Identify which cell holds the provided text, then report its [X, Y] central coordinate. 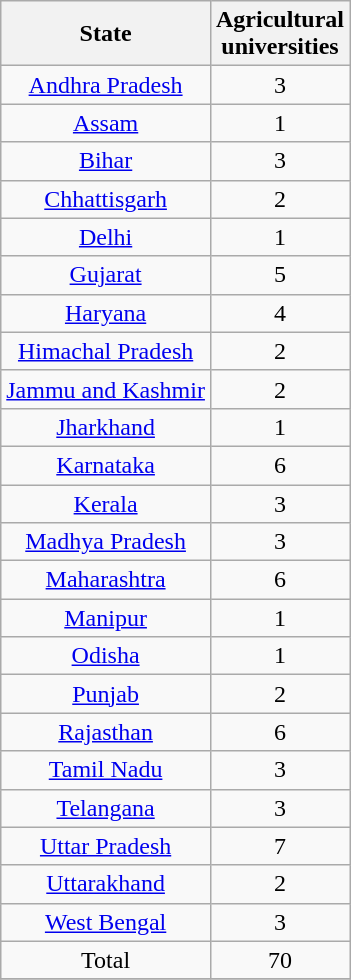
7 [280, 846]
West Bengal [106, 922]
70 [280, 960]
Chhattisgarh [106, 199]
Odisha [106, 656]
Punjab [106, 694]
Rajasthan [106, 732]
Jammu and Kashmir [106, 389]
Haryana [106, 313]
Gujarat [106, 275]
Uttar Pradesh [106, 846]
Andhra Pradesh [106, 85]
Assam [106, 123]
5 [280, 275]
Jharkhand [106, 427]
Delhi [106, 237]
Kerala [106, 503]
Maharashtra [106, 580]
Total [106, 960]
State [106, 34]
Uttarakhand [106, 884]
Himachal Pradesh [106, 351]
Manipur [106, 618]
4 [280, 313]
Telangana [106, 808]
Karnataka [106, 465]
Agricultural universities [280, 34]
Bihar [106, 161]
Madhya Pradesh [106, 542]
Tamil Nadu [106, 770]
